Determine the (x, y) coordinate at the center of the cell enclosing the given text.  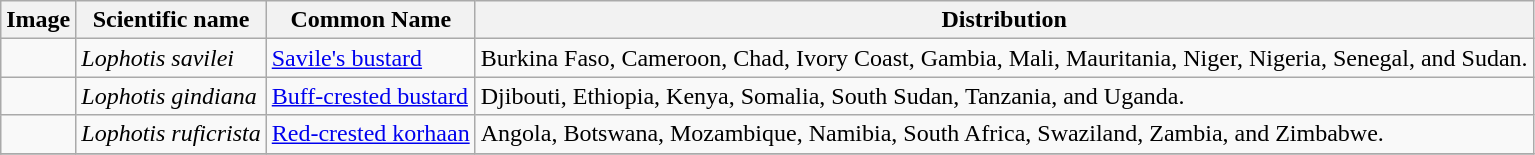
Savile's bustard (370, 58)
Lophotis ruficrista (171, 134)
Djibouti, Ethiopia, Kenya, Somalia, South Sudan, Tanzania, and Uganda. (1004, 96)
Red-crested korhaan (370, 134)
Buff-crested bustard (370, 96)
Common Name (370, 20)
Angola, Botswana, Mozambique, Namibia, South Africa, Swaziland, Zambia, and Zimbabwe. (1004, 134)
Lophotis gindiana (171, 96)
Image (38, 20)
Distribution (1004, 20)
Scientific name (171, 20)
Lophotis savilei (171, 58)
Burkina Faso, Cameroon, Chad, Ivory Coast, Gambia, Mali, Mauritania, Niger, Nigeria, Senegal, and Sudan. (1004, 58)
